For the text-containing cell, return its midpoint in [x, y] coordinate format. 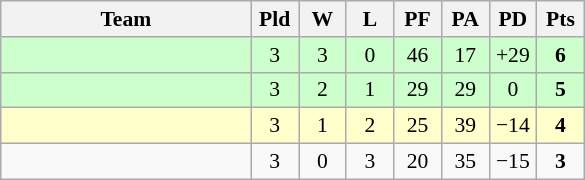
20 [418, 162]
5 [561, 90]
−15 [513, 162]
Pts [561, 19]
46 [418, 55]
PA [465, 19]
W [322, 19]
39 [465, 126]
35 [465, 162]
−14 [513, 126]
4 [561, 126]
PD [513, 19]
L [370, 19]
Pld [275, 19]
PF [418, 19]
Team [126, 19]
+29 [513, 55]
17 [465, 55]
6 [561, 55]
25 [418, 126]
